Capture the cell that displays the provided text and extract its (x, y) central coordinate. 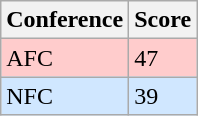
39 (163, 96)
Conference (65, 20)
AFC (65, 58)
NFC (65, 96)
47 (163, 58)
Score (163, 20)
